Pinpoint the cell where the given text exists, returning its [x, y] midpoint coordinate. 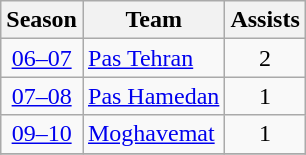
Pas Hamedan [153, 96]
Team [153, 20]
2 [265, 58]
09–10 [42, 134]
Moghavemat [153, 134]
07–08 [42, 96]
06–07 [42, 58]
Assists [265, 20]
Pas Tehran [153, 58]
Season [42, 20]
